Capture the cell that displays the provided text and extract its [x, y] central coordinate. 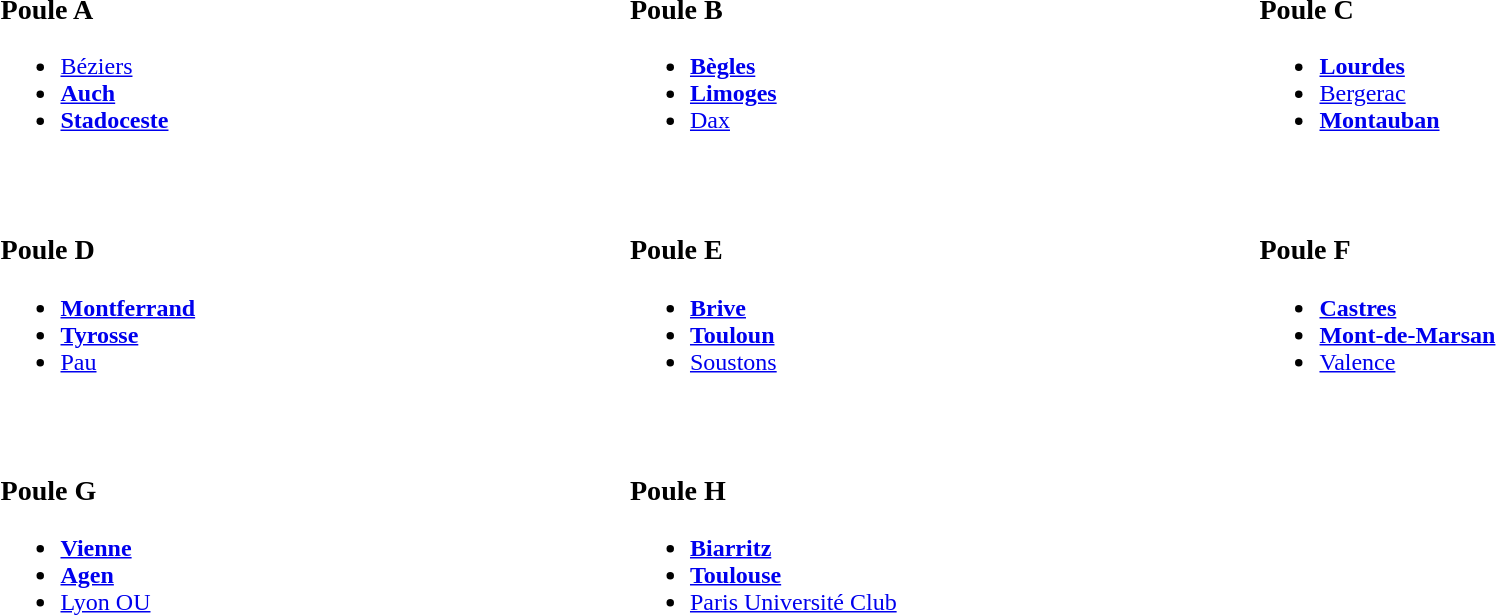
Poule EBriveToulounSoustons [935, 288]
